Return (x, y) of the center of cell containing provided text 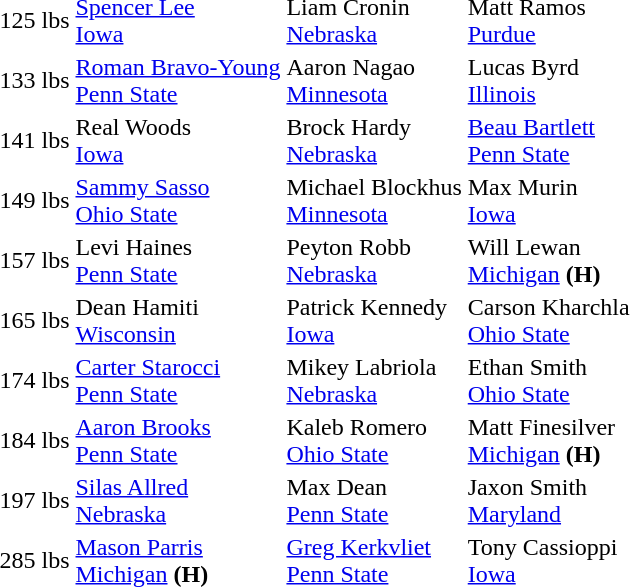
Aaron Brooks Penn State (178, 440)
Dean Hamiti Wisconsin (178, 320)
Carter Starocci Penn State (178, 380)
Levi Haines Penn State (178, 260)
Mikey Labriola Nebraska (374, 380)
Sammy Sasso Ohio State (178, 200)
Silas Allred Nebraska (178, 500)
Kaleb Romero Ohio State (374, 440)
Roman Bravo-Young Penn State (178, 80)
Patrick Kennedy Iowa (374, 320)
Peyton Robb Nebraska (374, 260)
Max Dean Penn State (374, 500)
Brock Hardy Nebraska (374, 140)
Michael Blockhus Minnesota (374, 200)
Aaron Nagao Minnesota (374, 80)
Real Woods Iowa (178, 140)
